Detect which cell encompasses the target text, then output its (X, Y) center coordinate. 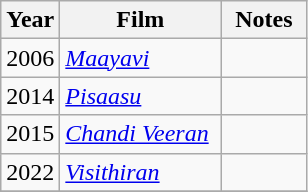
Film (140, 20)
Maayavi (140, 58)
Pisaasu (140, 96)
Visithiran (140, 172)
Year (30, 20)
2022 (30, 172)
Notes (264, 20)
Chandi Veeran (140, 134)
2006 (30, 58)
2014 (30, 96)
2015 (30, 134)
